Search for the cell housing the specified text and yield its (X, Y) center coordinate. 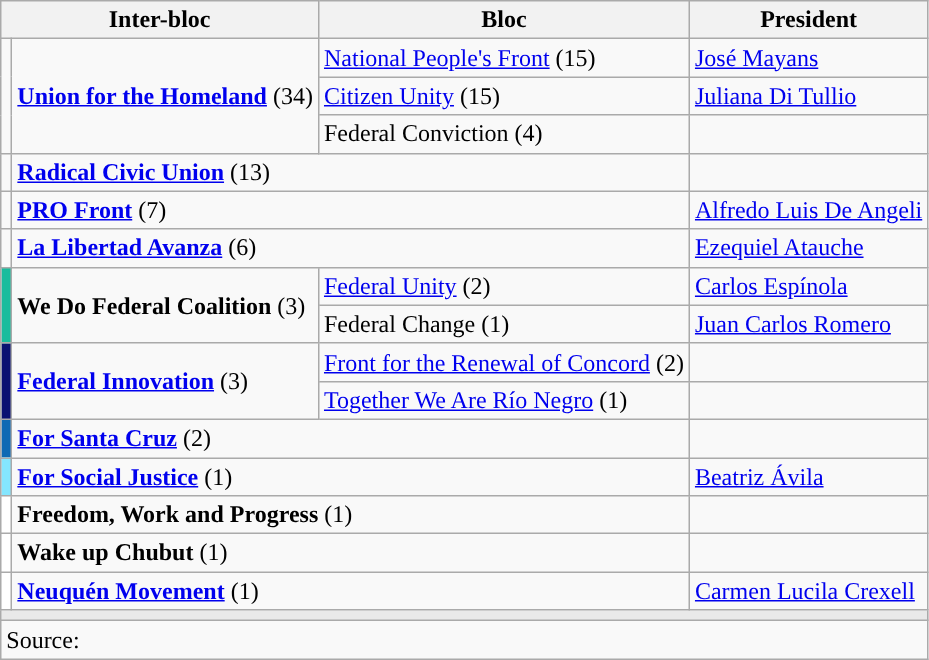
Federal Innovation (3) (166, 381)
Source: (464, 640)
Bloc (504, 20)
Federal Conviction (4) (504, 134)
Together We Are Río Negro (1) (504, 400)
For Social Justice (1) (351, 477)
Neuquén Movement (1) (351, 591)
PRO Front (7) (351, 210)
President (808, 20)
Front for the Renewal of Concord (2) (504, 362)
José Mayans (808, 58)
La Libertad Avanza (6) (351, 248)
Federal Unity (2) (504, 286)
Wake up Chubut (1) (351, 553)
Radical Civic Union (13) (351, 172)
National People's Front (15) (504, 58)
For Santa Cruz (2) (351, 438)
Union for the Homeland (34) (166, 96)
Federal Change (1) (504, 324)
Beatriz Ávila (808, 477)
Juliana Di Tullio (808, 96)
Freedom, Work and Progress (1) (351, 515)
Carlos Espínola (808, 286)
Carmen Lucila Crexell (808, 591)
Ezequiel Atauche (808, 248)
Inter-bloc (160, 20)
Juan Carlos Romero (808, 324)
Citizen Unity (15) (504, 96)
We Do Federal Coalition (3) (166, 305)
Alfredo Luis De Angeli (808, 210)
